Identify which cell holds the provided text, then report its (X, Y) central coordinate. 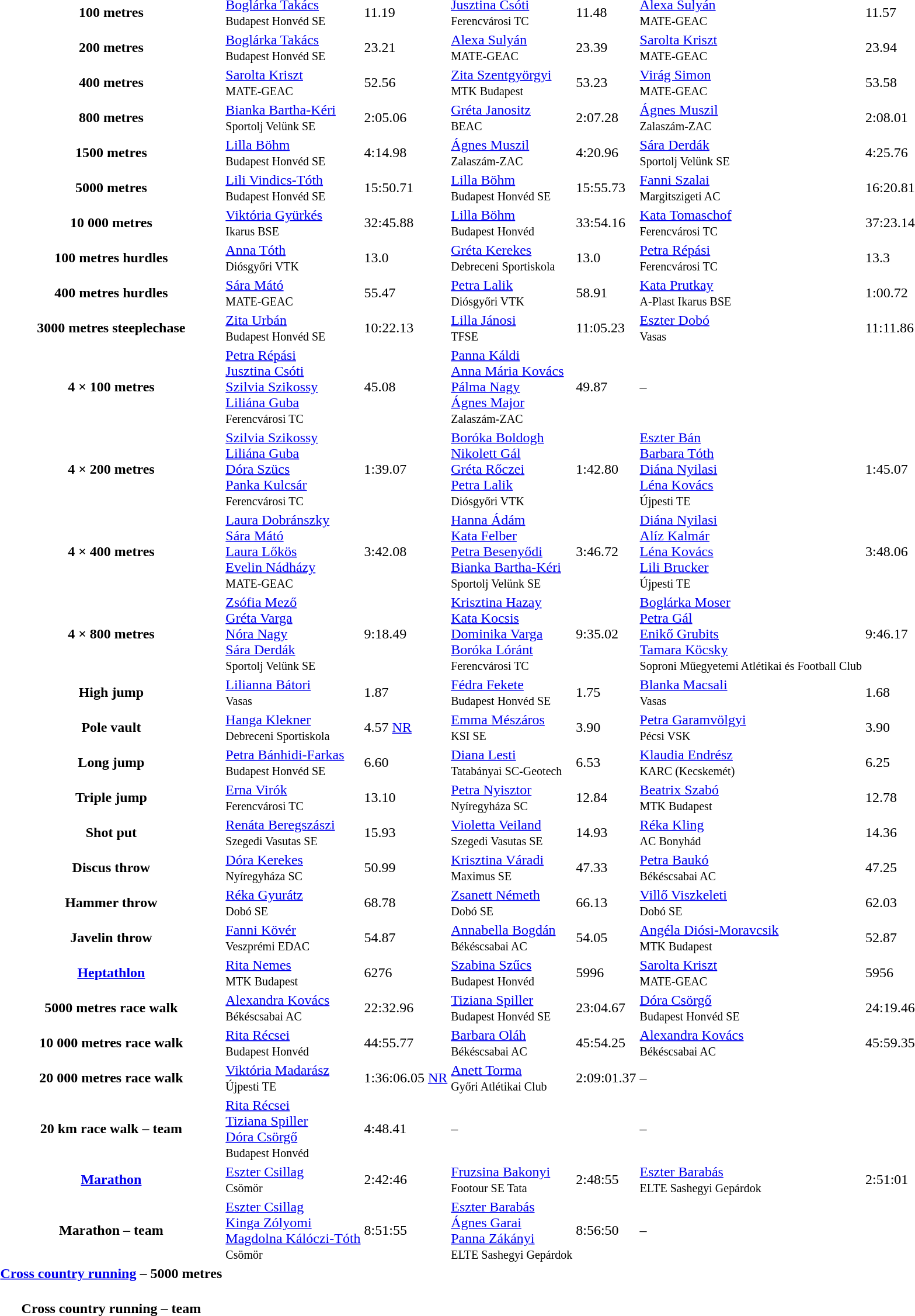
32:45.88 (406, 223)
Blanka MacsaliVasas (751, 693)
44:55.77 (406, 1043)
Rita RécseiTiziana SpillerDóra CsörgőBudapest Honvéd (293, 1129)
Barbara OláhBékéscsabai AC (512, 1043)
49.87 (606, 387)
3:46.72 (606, 551)
Petra RépásiFerencvárosi TC (751, 258)
Anett TormaGyőri Atlétikai Club (512, 1078)
9:18.49 (406, 634)
Panna KáldiAnna Mária KovácsPálma NagyÁgnes MajorZalaszám-ZAC (512, 387)
Boglárka MoserPetra GálEnikő GrubitsTamara KöcskySoproni Műegyetemi Atlétikai és Football Club (751, 634)
Fruzsina BakonyiFootour SE Tata (512, 1180)
8:56:50 (606, 1230)
Lilla BöhmBudapest Honvéd (512, 223)
14.93 (606, 833)
Dóra CsörgőBudapest Honvéd SE (751, 1008)
Laura DobránszkySára MátóLaura LőkösEvelin NádházyMATE-GEAC (293, 551)
66.13 (606, 903)
Réka KlingAC Bonyhád (751, 833)
Lilla JánosiTFSE (512, 328)
Boglárka TakácsBudapest Honvéd SE (293, 48)
1:36:06.05 NR (406, 1078)
58.91 (606, 293)
23:04.67 (606, 1008)
Sára MátóMATE-GEAC (293, 293)
Hanna ÁdámKata FelberPetra BesenyődiBianka Bartha-KériSportolj Velünk SE (512, 551)
15:55.73 (606, 188)
2:09:01.37 (606, 1078)
13.10 (406, 798)
4:48.41 (406, 1129)
Petra GaramvölgyiPécsi VSK (751, 728)
6.60 (406, 763)
Villő ViszkeletiDobó SE (751, 903)
Renáta BeregszásziSzegedi Vasutas SE (293, 833)
Zsófia MezőGréta VargaNóra NagySára DerdákSportolj Velünk SE (293, 634)
3:42.08 (406, 551)
6276 (406, 973)
Viktória MadarászÚjpesti TE (293, 1078)
23.39 (606, 48)
68.78 (406, 903)
4:14.98 (406, 153)
Dóra KerekesNyíregyháza SC (293, 868)
Klaudia EndrészKARC (Kecskemét) (751, 763)
22:32.96 (406, 1008)
54.87 (406, 938)
Diána NyilasiAlíz KalmárLéna KovácsLili BruckerÚjpesti TE (751, 551)
1:42.80 (606, 469)
Viktória GyürkésIkarus BSE (293, 223)
8:51:55 (406, 1230)
15:50.71 (406, 188)
Gréta JanositzBEAC (512, 118)
1:39.07 (406, 469)
12.84 (606, 798)
Kata PrutkayA-Plast Ikarus BSE (751, 293)
Fanni KövérVeszprémi EDAC (293, 938)
52.56 (406, 83)
53.23 (606, 83)
Szilvia SzikossyLiliána GubaDóra SzücsPanka KulcsárFerencvárosi TC (293, 469)
1.75 (606, 693)
Eszter BarabásELTE Sashegyi Gepárdok (751, 1180)
Fédra FeketeBudapest Honvéd SE (512, 693)
Sára DerdákSportolj Velünk SE (751, 153)
Petra Bánhidi-FarkasBudapest Honvéd SE (293, 763)
4:20.96 (606, 153)
Réka GyurátzDobó SE (293, 903)
Hanga KleknerDebreceni Sportiskola (293, 728)
2:05.06 (406, 118)
3.90 (606, 728)
9:35.02 (606, 634)
2:42:46 (406, 1180)
Eszter BarabásÁgnes GaraiPanna ZákányiELTE Sashegyi Gepárdok (512, 1230)
55.47 (406, 293)
Beatrix SzabóMTK Budapest (751, 798)
4.57 NR (406, 728)
2:07.28 (606, 118)
Szabina SzűcsBudapest Honvéd (512, 973)
Emma MészárosKSI SE (512, 728)
Eszter DobóVasas (751, 328)
Zita UrbánBudapest Honvéd SE (293, 328)
54.05 (606, 938)
1.87 (406, 693)
Petra RépásiJusztina CsótiSzilvia SzikossyLiliána GubaFerencvárosi TC (293, 387)
5996 (606, 973)
Gréta KerekesDebreceni Sportiskola (512, 258)
Virág SimonMATE-GEAC (751, 83)
Lili Vindics-TóthBudapest Honvéd SE (293, 188)
45:54.25 (606, 1043)
23.21 (406, 48)
Eszter CsillagCsömör (293, 1180)
Erna VirókFerencvárosi TC (293, 798)
2:48:55 (606, 1180)
Kata TomaschofFerencvárosi TC (751, 223)
Angéla Diósi-MoravcsikMTK Budapest (751, 938)
Annabella BogdánBékéscsabai AC (512, 938)
45.08 (406, 387)
Lilianna BátoriVasas (293, 693)
11:05.23 (606, 328)
Zita SzentgyörgyiMTK Budapest (512, 83)
Bianka Bartha-KériSportolj Velünk SE (293, 118)
Eszter BánBarbara TóthDiána NyilasiLéna KovácsÚjpesti TE (751, 469)
Boróka BoldoghNikolett GálGréta RőczeiPetra LalikDiósgyőri VTK (512, 469)
Petra LalikDiósgyőri VTK (512, 293)
15.93 (406, 833)
Zsanett NémethDobó SE (512, 903)
Eszter CsillagKinga ZólyomiMagdolna Kálóczi-TóthCsömör (293, 1230)
Rita RécseiBudapest Honvéd (293, 1043)
Fanni SzalaiMargitszigeti AC (751, 188)
50.99 (406, 868)
Diana LestiTatabányai SC-Geotech (512, 763)
Alexa SulyánMATE-GEAC (512, 48)
Tiziana SpillerBudapest Honvéd SE (512, 1008)
33:54.16 (606, 223)
6.53 (606, 763)
Petra BaukóBékéscsabai AC (751, 868)
Petra NyisztorNyíregyháza SC (512, 798)
Krisztina VáradiMaximus SE (512, 868)
10:22.13 (406, 328)
Anna TóthDiósgyőri VTK (293, 258)
Krisztina HazayKata KocsisDominika VargaBoróka LórántFerencvárosi TC (512, 634)
Violetta VeilandSzegedi Vasutas SE (512, 833)
Rita NemesMTK Budapest (293, 973)
47.33 (606, 868)
